Extract the (X, Y) coordinate from the center of the cell holding the provided text.  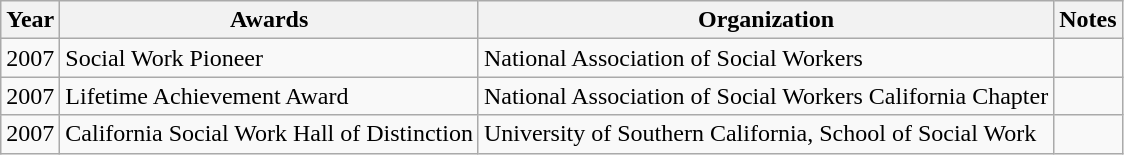
University of Southern California, School of Social Work (766, 134)
California Social Work Hall of Distinction (270, 134)
Year (30, 20)
National Association of Social Workers California Chapter (766, 96)
Notes (1088, 20)
Organization (766, 20)
Awards (270, 20)
Social Work Pioneer (270, 58)
Lifetime Achievement Award (270, 96)
National Association of Social Workers (766, 58)
